For the text-containing cell, return its midpoint in (X, Y) coordinate format. 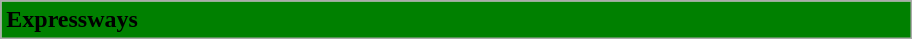
Expressways (456, 20)
